Determine the [X, Y] coordinate at the center of the cell enclosing the given text.  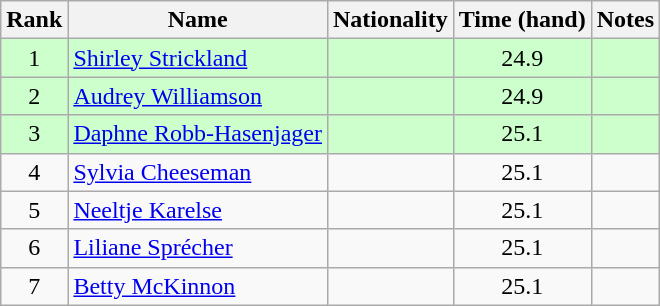
3 [34, 134]
Nationality [390, 20]
Liliane Sprécher [198, 248]
Time (hand) [522, 20]
1 [34, 58]
Daphne Robb-Hasenjager [198, 134]
Betty McKinnon [198, 286]
4 [34, 172]
Name [198, 20]
Audrey Williamson [198, 96]
Neeltje Karelse [198, 210]
6 [34, 248]
2 [34, 96]
Notes [625, 20]
Shirley Strickland [198, 58]
Sylvia Cheeseman [198, 172]
5 [34, 210]
Rank [34, 20]
7 [34, 286]
